Locate the cell with the specified text and output its (X, Y) center coordinate. 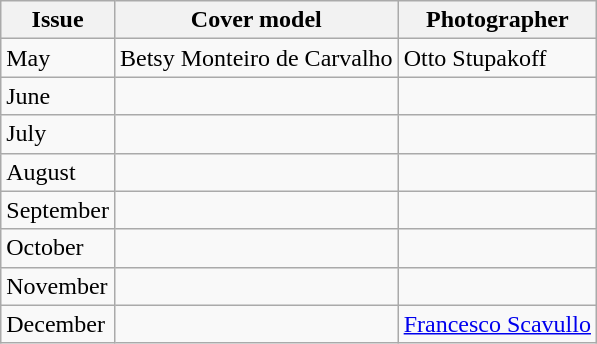
Issue (58, 20)
August (58, 172)
Photographer (497, 20)
June (58, 96)
November (58, 286)
Cover model (256, 20)
May (58, 58)
Otto Stupakoff (497, 58)
October (58, 248)
July (58, 134)
Francesco Scavullo (497, 324)
Betsy Monteiro de Carvalho (256, 58)
December (58, 324)
September (58, 210)
